Determine the (X, Y) coordinate at the center of the cell enclosing the given text.  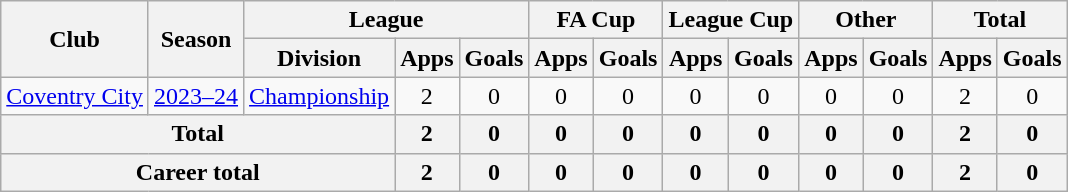
Other (866, 20)
FA Cup (596, 20)
Division (320, 58)
Club (75, 39)
2023–24 (196, 96)
League Cup (731, 20)
Championship (320, 96)
Season (196, 39)
Career total (198, 172)
Coventry City (75, 96)
League (386, 20)
